Return the (x, y) coordinate for the center point of the cell that contains the specified text.  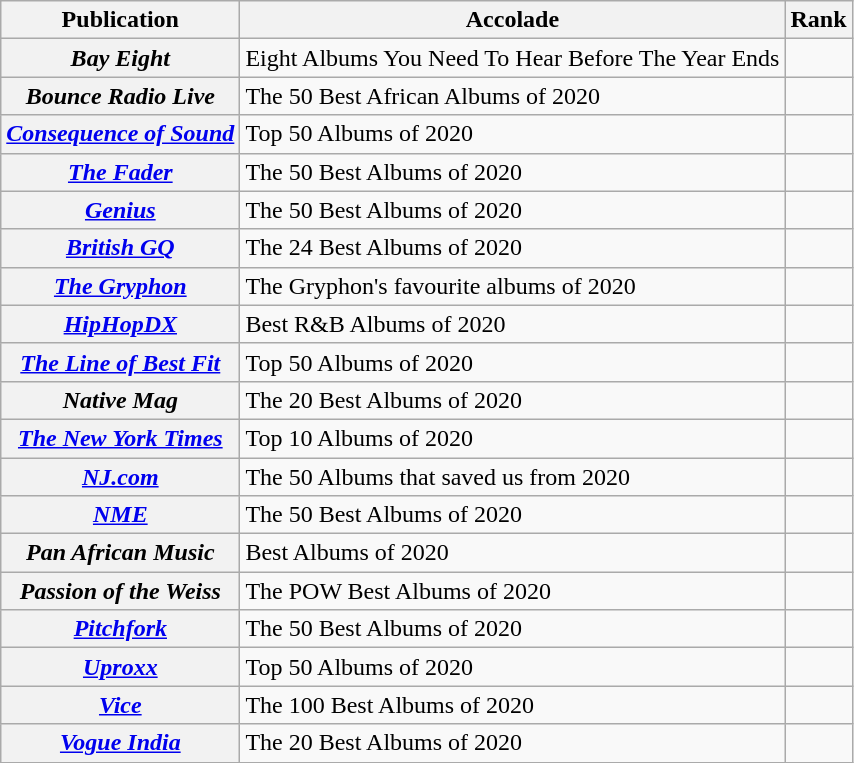
Best R&B Albums of 2020 (512, 324)
The Gryphon (120, 286)
The POW Best Albums of 2020 (512, 591)
Vice (120, 705)
NME (120, 515)
The New York Times (120, 438)
Bounce Radio Live (120, 96)
Eight Albums You Need To Hear Before The Year Ends (512, 58)
Bay Eight (120, 58)
Genius (120, 210)
The 24 Best Albums of 2020 (512, 248)
Top 10 Albums of 2020 (512, 438)
Native Mag (120, 400)
The Gryphon's favourite albums of 2020 (512, 286)
The 50 Albums that saved us from 2020 (512, 477)
Pitchfork (120, 629)
Passion of the Weiss (120, 591)
Best Albums of 2020 (512, 553)
Pan African Music (120, 553)
Consequence of Sound (120, 134)
The 50 Best African Albums of 2020 (512, 96)
Accolade (512, 20)
Publication (120, 20)
NJ.com (120, 477)
Rank (818, 20)
The Line of Best Fit (120, 362)
Uproxx (120, 667)
Vogue India (120, 743)
The Fader (120, 172)
HipHopDX (120, 324)
British GQ (120, 248)
The 100 Best Albums of 2020 (512, 705)
